Output the (x, y) coordinate of the center of the cell containing the given text.  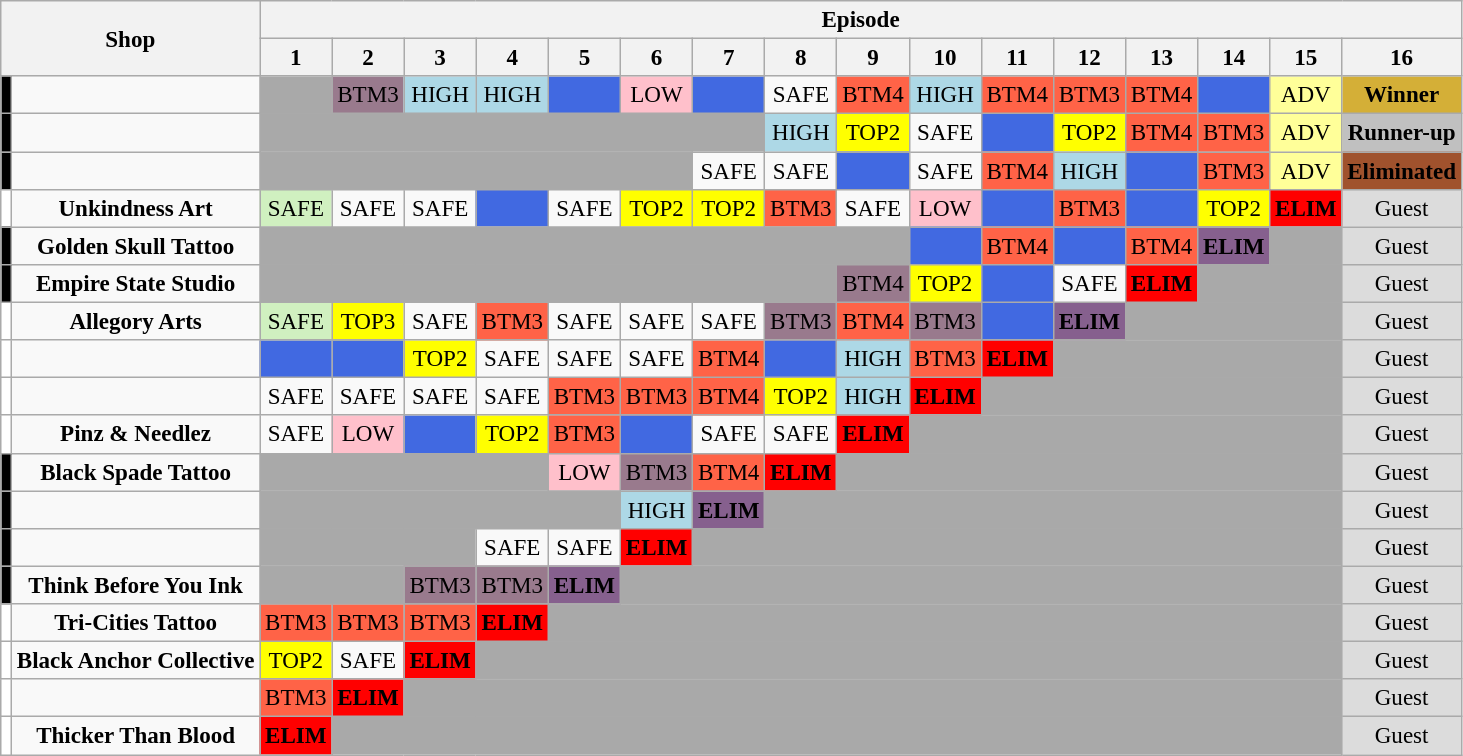
Tri-Cities Tattoo (135, 623)
9 (873, 58)
Golden Skull Tattoo (135, 246)
Winner (1402, 95)
10 (945, 58)
Allegory Arts (135, 322)
Eliminated (1402, 171)
6 (656, 58)
7 (729, 58)
14 (1234, 58)
2 (368, 58)
Shop (130, 38)
Thicker Than Blood (135, 736)
16 (1402, 58)
12 (1089, 58)
Pinz & Needlez (135, 435)
Black Anchor Collective (135, 661)
4 (512, 58)
TOP3 (368, 322)
Episode (861, 20)
Black Spade Tattoo (135, 472)
5 (584, 58)
Unkindness Art (135, 209)
Empire State Studio (135, 284)
15 (1306, 58)
Think Before You Ink (135, 585)
1 (296, 58)
8 (801, 58)
3 (440, 58)
11 (1017, 58)
13 (1161, 58)
Runner-up (1402, 133)
